Pinpoint the cell where the given text exists, returning its (X, Y) midpoint coordinate. 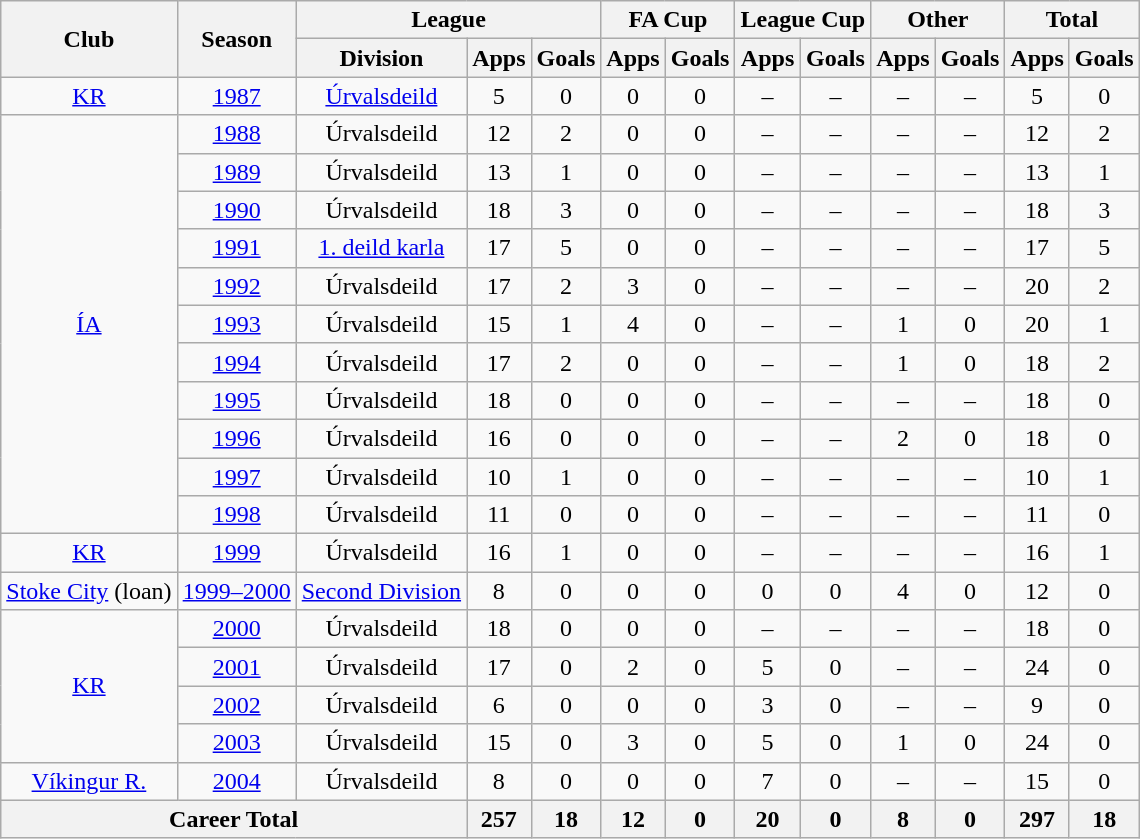
1994 (236, 362)
1997 (236, 477)
1989 (236, 172)
9 (1037, 705)
Division (381, 58)
297 (1037, 819)
Season (236, 39)
Second Division (381, 591)
1996 (236, 438)
1999 (236, 553)
Club (89, 39)
1988 (236, 134)
2002 (236, 705)
1987 (236, 96)
Stoke City (loan) (89, 591)
7 (768, 781)
1998 (236, 515)
ÍA (89, 324)
2001 (236, 667)
1991 (236, 248)
Other (938, 20)
FA Cup (668, 20)
Career Total (234, 819)
2000 (236, 629)
257 (499, 819)
League (448, 20)
2004 (236, 781)
1. deild karla (381, 248)
2003 (236, 743)
6 (499, 705)
1999–2000 (236, 591)
Víkingur R. (89, 781)
1993 (236, 324)
1992 (236, 286)
1995 (236, 400)
League Cup (803, 20)
1990 (236, 210)
Total (1072, 20)
